Pinpoint the cell where the given text exists, returning its [x, y] midpoint coordinate. 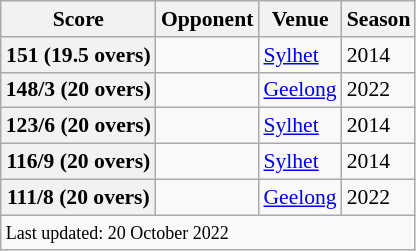
Opponent [208, 19]
Last updated: 20 October 2022 [208, 233]
116/9 (20 overs) [78, 162]
Season [379, 19]
Venue [300, 19]
148/3 (20 overs) [78, 90]
Score [78, 19]
111/8 (20 overs) [78, 197]
123/6 (20 overs) [78, 126]
151 (19.5 overs) [78, 55]
